Capture the cell that displays the provided text and extract its (X, Y) central coordinate. 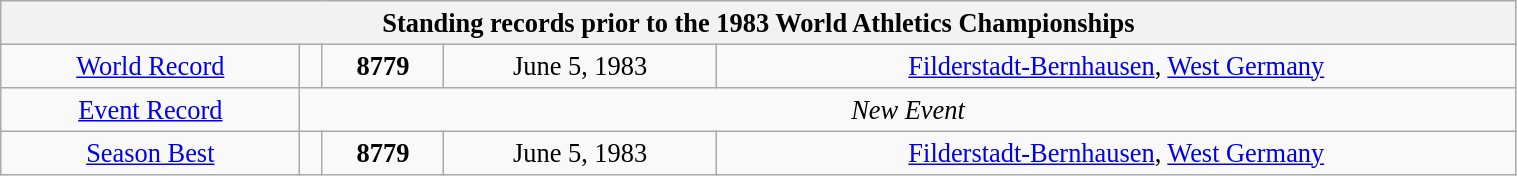
World Record (150, 66)
New Event (908, 109)
Standing records prior to the 1983 World Athletics Championships (758, 22)
Season Best (150, 153)
Event Record (150, 109)
